From the cell containing the given text, extract its center point as (x, y) coordinate. 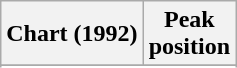
Peakposition (189, 34)
Chart (1992) (72, 34)
